From the cell containing the given text, extract its center point as [x, y] coordinate. 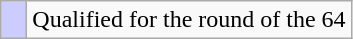
Qualified for the round of the 64 [189, 20]
